Find where the given text appears and provide that cell's center as (X, Y) coordinate. 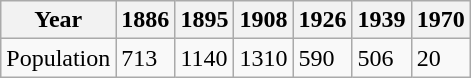
1926 (322, 20)
1939 (382, 20)
Population (58, 58)
590 (322, 58)
1895 (204, 20)
20 (440, 58)
506 (382, 58)
713 (146, 58)
1140 (204, 58)
1908 (264, 20)
1970 (440, 20)
1310 (264, 58)
1886 (146, 20)
Year (58, 20)
